Identify which cell holds the provided text, then report its (X, Y) central coordinate. 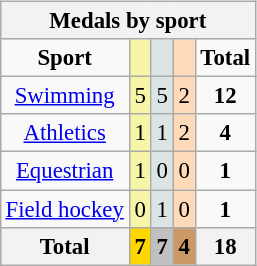
Athletics (64, 133)
12 (225, 96)
Sport (64, 58)
Swimming (64, 96)
Field hockey (64, 209)
Medals by sport (128, 21)
18 (225, 246)
Equestrian (64, 171)
